Detect which cell encompasses the target text, then output its (X, Y) center coordinate. 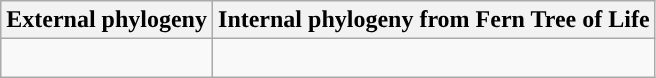
External phylogeny (107, 20)
Internal phylogeny from Fern Tree of Life (434, 20)
